Scan for the cell matching the given text and deliver its (x, y) coordinate at center. 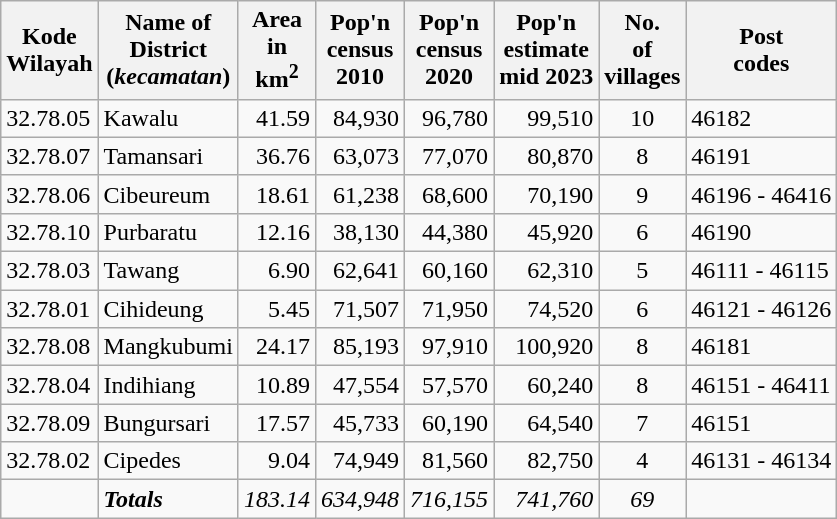
741,760 (546, 499)
84,930 (360, 118)
74,520 (546, 309)
17.57 (276, 423)
46151 - 46411 (762, 385)
Tamansari (168, 156)
96,780 (450, 118)
Cipedes (168, 461)
12.16 (276, 232)
46190 (762, 232)
9 (642, 194)
62,310 (546, 271)
6.90 (276, 271)
Pop'ncensus2010 (360, 50)
32.78.10 (50, 232)
Pop'nestimatemid 2023 (546, 50)
46151 (762, 423)
7 (642, 423)
5.45 (276, 309)
Cihideung (168, 309)
32.78.08 (50, 347)
32.78.02 (50, 461)
60,160 (450, 271)
Mangkubumi (168, 347)
Cibeureum (168, 194)
97,910 (450, 347)
46131 - 46134 (762, 461)
Kode Wilayah (50, 50)
Area in km2 (276, 50)
Postcodes (762, 50)
80,870 (546, 156)
82,750 (546, 461)
46182 (762, 118)
69 (642, 499)
41.59 (276, 118)
46181 (762, 347)
38,130 (360, 232)
24.17 (276, 347)
77,070 (450, 156)
Indihiang (168, 385)
32.78.09 (50, 423)
5 (642, 271)
99,510 (546, 118)
47,554 (360, 385)
81,560 (450, 461)
46111 - 46115 (762, 271)
57,570 (450, 385)
63,073 (360, 156)
18.61 (276, 194)
74,949 (360, 461)
46196 - 46416 (762, 194)
32.78.07 (50, 156)
Tawang (168, 271)
85,193 (360, 347)
Totals (168, 499)
Name ofDistrict(kecamatan) (168, 50)
45,920 (546, 232)
60,190 (450, 423)
4 (642, 461)
70,190 (546, 194)
32.78.06 (50, 194)
71,507 (360, 309)
Bungursari (168, 423)
62,641 (360, 271)
32.78.03 (50, 271)
46121 - 46126 (762, 309)
71,950 (450, 309)
44,380 (450, 232)
64,540 (546, 423)
32.78.01 (50, 309)
100,920 (546, 347)
716,155 (450, 499)
Purbaratu (168, 232)
9.04 (276, 461)
634,948 (360, 499)
No. of villages (642, 50)
10 (642, 118)
60,240 (546, 385)
32.78.04 (50, 385)
46191 (762, 156)
45,733 (360, 423)
183.14 (276, 499)
Pop'ncensus2020 (450, 50)
61,238 (360, 194)
Kawalu (168, 118)
68,600 (450, 194)
10.89 (276, 385)
36.76 (276, 156)
32.78.05 (50, 118)
